Return (x, y) of the center of cell containing provided text 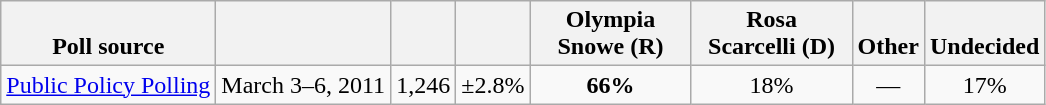
Undecided (984, 34)
±2.8% (493, 85)
March 3–6, 2011 (304, 85)
OlympiaSnowe (R) (610, 34)
Other (888, 34)
66% (610, 85)
18% (772, 85)
Public Policy Polling (108, 85)
1,246 (424, 85)
17% (984, 85)
Poll source (108, 34)
RosaScarcelli (D) (772, 34)
— (888, 85)
